Identify which cell holds the provided text, then report its (X, Y) central coordinate. 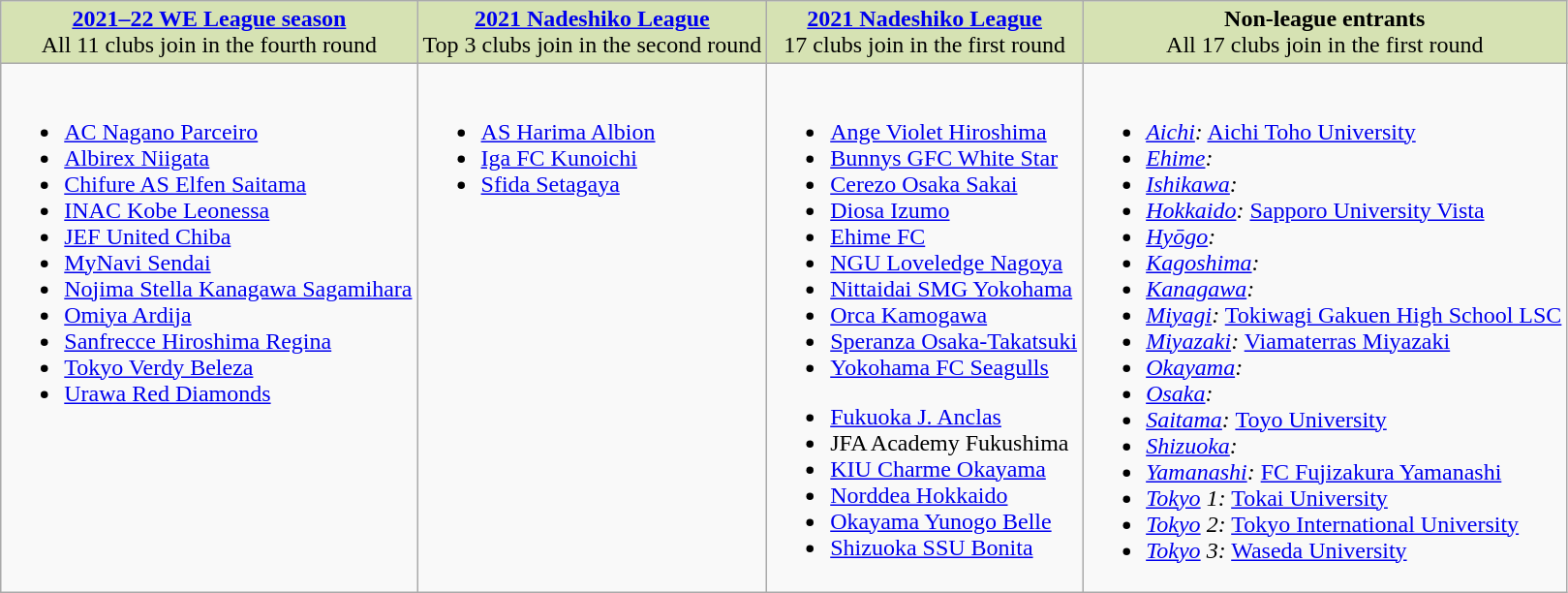
AS Harima AlbionIga FC KunoichiSfida Setagaya (593, 328)
Non-league entrantsAll 17 clubs join in the first round (1325, 33)
2021 Nadeshiko LeagueTop 3 clubs join in the second round (593, 33)
2021–22 WE League seasonAll 11 clubs join in the fourth round (209, 33)
2021 Nadeshiko League17 clubs join in the first round (925, 33)
